Determine the [X, Y] coordinate at the center of the cell enclosing the given text.  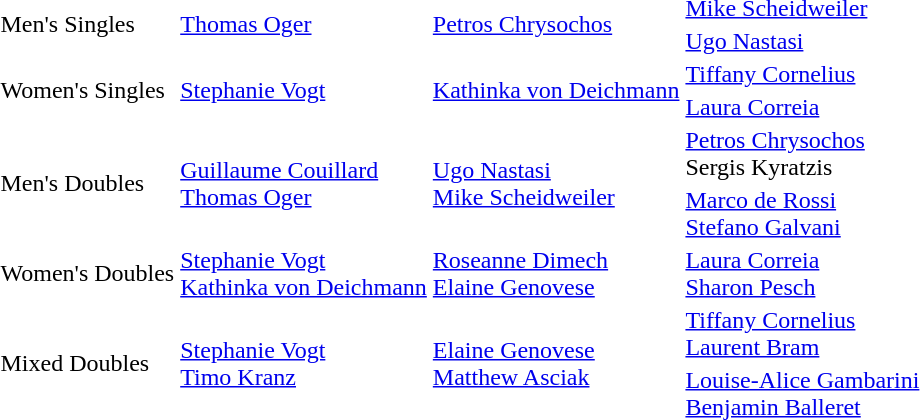
Ugo Nastasi Mike Scheidweiler [556, 184]
Kathinka von Deichmann [556, 90]
Guillaume Couillard Thomas Oger [304, 184]
Stephanie Vogt Kathinka von Deichmann [304, 274]
Roseanne Dimech Elaine Genovese [556, 274]
Stephanie Vogt [304, 90]
